For the text-containing cell, return its midpoint in [X, Y] coordinate format. 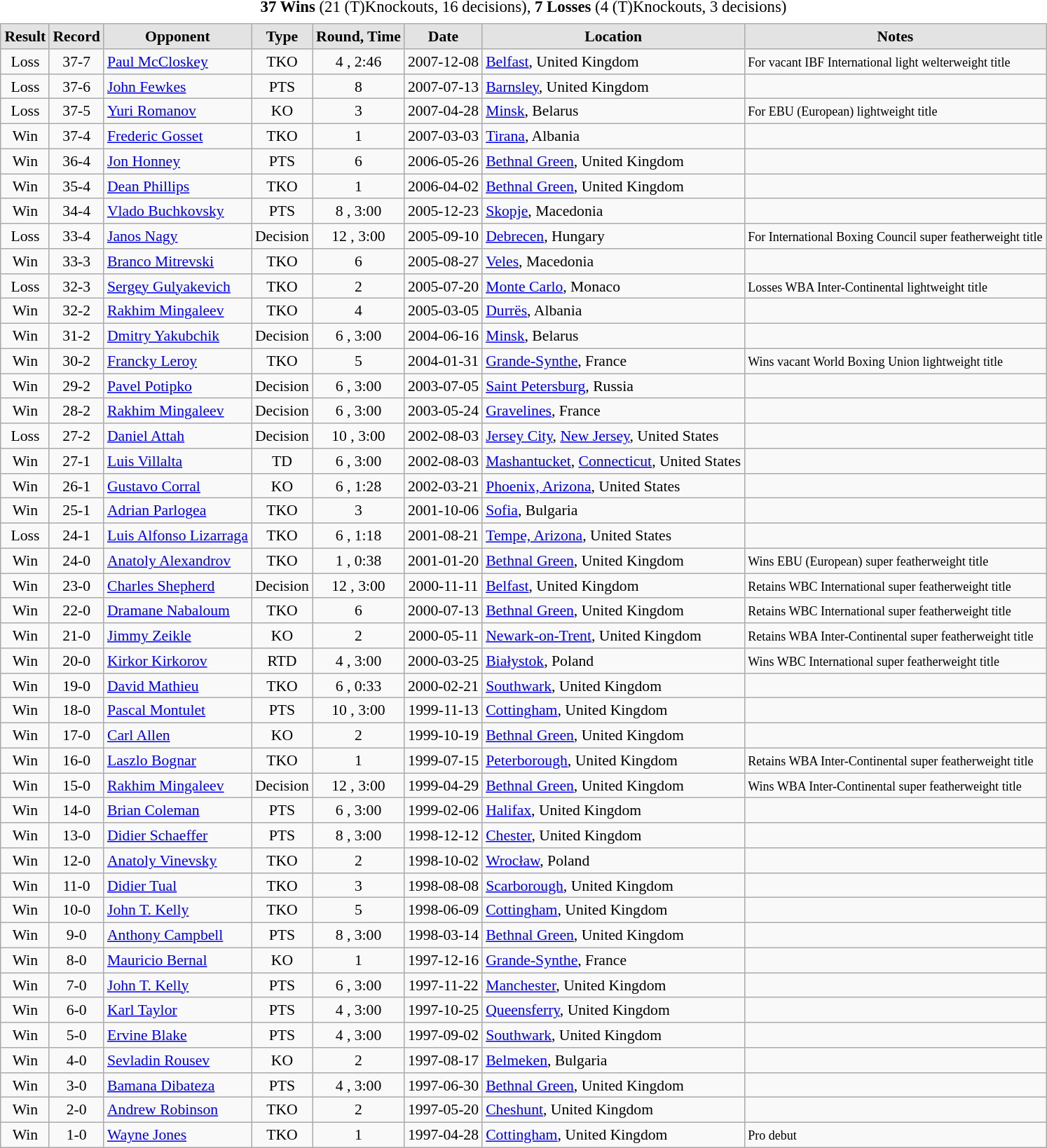
2005-09-10 [443, 236]
37-6 [76, 86]
Bamana Dibateza [178, 1085]
Dramane Nabaloum [178, 610]
1999-04-29 [443, 786]
Veles, Macedonia [613, 261]
Jon Honney [178, 161]
1997-10-25 [443, 1010]
Notes [896, 36]
Luis Villalta [178, 461]
2000-11-11 [443, 586]
Halifax, United Kingdom [613, 810]
2000-03-25 [443, 661]
Janos Nagy [178, 236]
2000-07-13 [443, 610]
2007-12-08 [443, 62]
6 , 1:28 [359, 486]
Belmeken, Bulgaria [613, 1060]
Peterborough, United Kingdom [613, 760]
2005-08-27 [443, 261]
13-0 [76, 835]
23-0 [76, 586]
Didier Tual [178, 885]
Frederic Gosset [178, 137]
18-0 [76, 711]
2001-08-21 [443, 536]
Scarborough, United Kingdom [613, 885]
Didier Schaeffer [178, 835]
21-0 [76, 636]
14-0 [76, 810]
3-0 [76, 1085]
Wayne Jones [178, 1135]
2007-03-03 [443, 137]
22-0 [76, 610]
Cheshunt, United Kingdom [613, 1110]
8-0 [76, 960]
2005-07-20 [443, 286]
7-0 [76, 985]
Dmitry Yakubchik [178, 336]
Date [443, 36]
19-0 [76, 685]
1998-10-02 [443, 861]
Anatoly Vinevsky [178, 861]
Carl Allen [178, 736]
2001-10-06 [443, 511]
2007-07-13 [443, 86]
Francky Leroy [178, 361]
6 , 1:18 [359, 536]
For EBU (European) lightweight title [896, 111]
Charles Shepherd [178, 586]
Type [282, 36]
1997-05-20 [443, 1110]
30-2 [76, 361]
2005-12-23 [443, 211]
Phoenix, Arizona, United States [613, 486]
David Mathieu [178, 685]
2007-04-28 [443, 111]
For International Boxing Council super featherweight title [896, 236]
Laszlo Bognar [178, 760]
Adrian Parlogea [178, 511]
2006-05-26 [443, 161]
1-0 [76, 1135]
Wrocław, Poland [613, 861]
8 [359, 86]
6-0 [76, 1010]
Karl Taylor [178, 1010]
29-2 [76, 386]
2002-03-21 [443, 486]
Vlado Buchkovsky [178, 211]
RTD [282, 661]
Kirkor Kirkorov [178, 661]
Tempe, Arizona, United States [613, 536]
Queensferry, United Kingdom [613, 1010]
2006-04-02 [443, 186]
Wins WBC International super featherweight title [896, 661]
Wins EBU (European) super featherweight title [896, 561]
1999-02-06 [443, 810]
2004-01-31 [443, 361]
TD [282, 461]
2003-05-24 [443, 411]
1999-07-15 [443, 760]
Andrew Robinson [178, 1110]
37-4 [76, 137]
2003-07-05 [443, 386]
1999-11-13 [443, 711]
Dean Phillips [178, 186]
Białystok, Poland [613, 661]
Ervine Blake [178, 1035]
37-7 [76, 62]
9-0 [76, 936]
33-3 [76, 261]
31-2 [76, 336]
4 [359, 311]
Round, Time [359, 36]
32-2 [76, 311]
Jimmy Zeikle [178, 636]
6 , 0:33 [359, 685]
1997-11-22 [443, 985]
2004-06-16 [443, 336]
2000-05-11 [443, 636]
1997-04-28 [443, 1135]
Tirana, Albania [613, 137]
26-1 [76, 486]
Manchester, United Kingdom [613, 985]
Losses WBA Inter-Continental lightweight title [896, 286]
Skopje, Macedonia [613, 211]
27-1 [76, 461]
Jersey City, New Jersey, United States [613, 436]
25-1 [76, 511]
24-0 [76, 561]
11-0 [76, 885]
15-0 [76, 786]
Anatoly Alexandrov [178, 561]
Record [76, 36]
2005-03-05 [443, 311]
Pro debut [896, 1135]
Mauricio Bernal [178, 960]
1997-12-16 [443, 960]
1997-08-17 [443, 1060]
Pavel Potipko [178, 386]
5-0 [76, 1035]
Gustavo Corral [178, 486]
1999-10-19 [443, 736]
17-0 [76, 736]
1998-08-08 [443, 885]
Wins WBA Inter-Continental super featherweight title [896, 786]
1998-03-14 [443, 936]
12-0 [76, 861]
Luis Alfonso Lizarraga [178, 536]
John Fewkes [178, 86]
Yuri Romanov [178, 111]
Chester, United Kingdom [613, 835]
Newark-on-Trent, United Kingdom [613, 636]
33-4 [76, 236]
Durrës, Albania [613, 311]
4-0 [76, 1060]
34-4 [76, 211]
Saint Petersburg, Russia [613, 386]
1998-06-09 [443, 910]
2-0 [76, 1110]
1998-12-12 [443, 835]
36-4 [76, 161]
Sergey Gulyakevich [178, 286]
32-3 [76, 286]
Daniel Attah [178, 436]
Location [613, 36]
For vacant IBF International light welterweight title [896, 62]
24-1 [76, 536]
Wins vacant World Boxing Union lightweight title [896, 361]
2001-01-20 [443, 561]
Monte Carlo, Monaco [613, 286]
Pascal Montulet [178, 711]
2000-02-21 [443, 685]
Sofia, Bulgaria [613, 511]
Debrecen, Hungary [613, 236]
Barnsley, United Kingdom [613, 86]
37-5 [76, 111]
Gravelines, France [613, 411]
Branco Mitrevski [178, 261]
28-2 [76, 411]
Mashantucket, Connecticut, United States [613, 461]
Paul McCloskey [178, 62]
10-0 [76, 910]
16-0 [76, 760]
Opponent [178, 36]
20-0 [76, 661]
1997-09-02 [443, 1035]
1997-06-30 [443, 1085]
35-4 [76, 186]
Sevladin Rousev [178, 1060]
1 , 0:38 [359, 561]
Anthony Campbell [178, 936]
Brian Coleman [178, 810]
27-2 [76, 436]
Result [25, 36]
4 , 2:46 [359, 62]
